Output the [X, Y] coordinate of the center of the cell containing the given text.  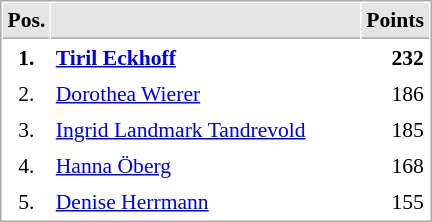
186 [396, 93]
185 [396, 129]
3. [26, 129]
Tiril Eckhoff [206, 57]
2. [26, 93]
168 [396, 165]
Points [396, 21]
Denise Herrmann [206, 201]
Dorothea Wierer [206, 93]
Pos. [26, 21]
4. [26, 165]
Ingrid Landmark Tandrevold [206, 129]
1. [26, 57]
155 [396, 201]
Hanna Öberg [206, 165]
5. [26, 201]
232 [396, 57]
